Return the (x, y) coordinate for the center point of the cell that contains the specified text.  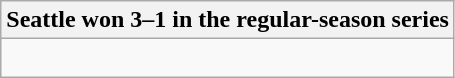
Seattle won 3–1 in the regular-season series (228, 20)
